Capture the cell that displays the provided text and extract its [X, Y] central coordinate. 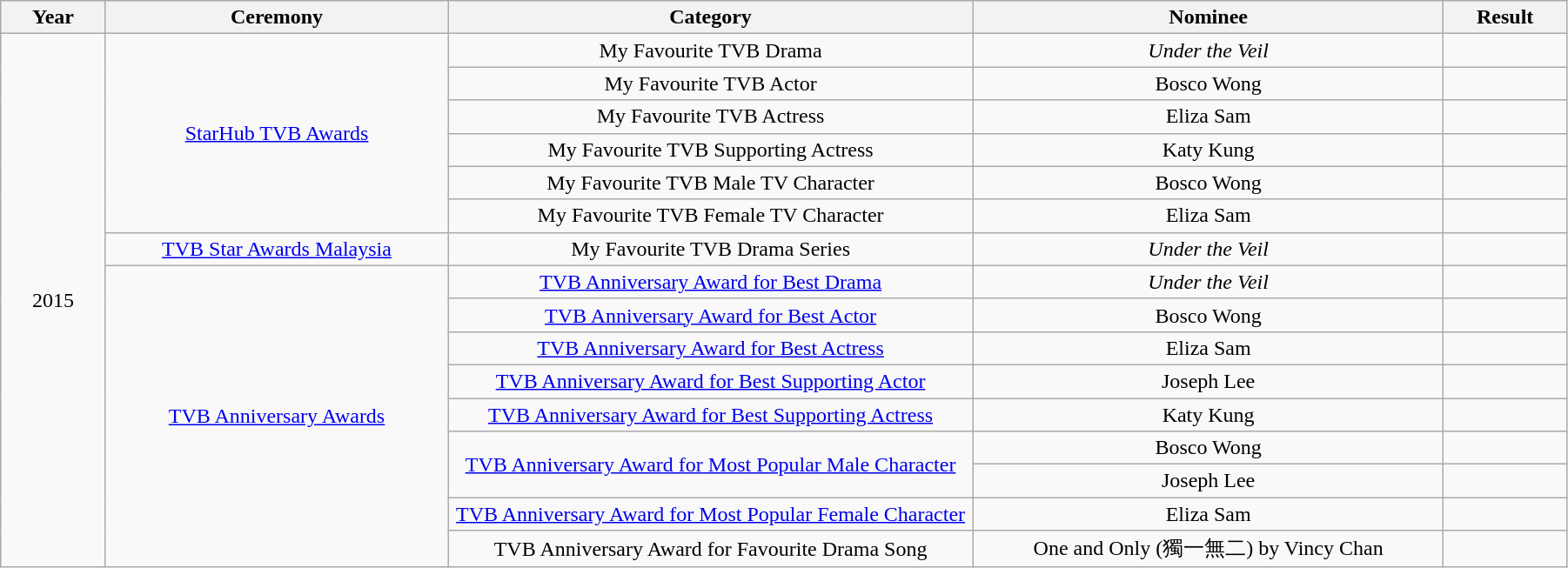
Nominee [1208, 17]
Ceremony [277, 17]
TVB Anniversary Award for Best Actor [711, 315]
Year [53, 17]
TVB Anniversary Award for Most Popular Female Character [711, 514]
My Favourite TVB Female TV Character [711, 216]
TVB Star Awards Malaysia [277, 249]
One and Only (獨一無二) by Vincy Chan [1208, 550]
TVB Anniversary Award for Favourite Drama Song [711, 550]
TVB Anniversary Award for Best Actress [711, 348]
My Favourite TVB Drama [711, 50]
TVB Anniversary Award for Best Supporting Actor [711, 381]
StarHub TVB Awards [277, 133]
2015 [53, 301]
TVB Anniversary Award for Most Popular Male Character [711, 464]
TVB Anniversary Awards [277, 416]
My Favourite TVB Male TV Character [711, 183]
TVB Anniversary Award for Best Supporting Actress [711, 415]
My Favourite TVB Supporting Actress [711, 150]
Result [1505, 17]
My Favourite TVB Actor [711, 84]
TVB Anniversary Award for Best Drama [711, 282]
My Favourite TVB Actress [711, 117]
Category [711, 17]
My Favourite TVB Drama Series [711, 249]
